Return the (x, y) coordinate for the center point of the cell that contains the specified text.  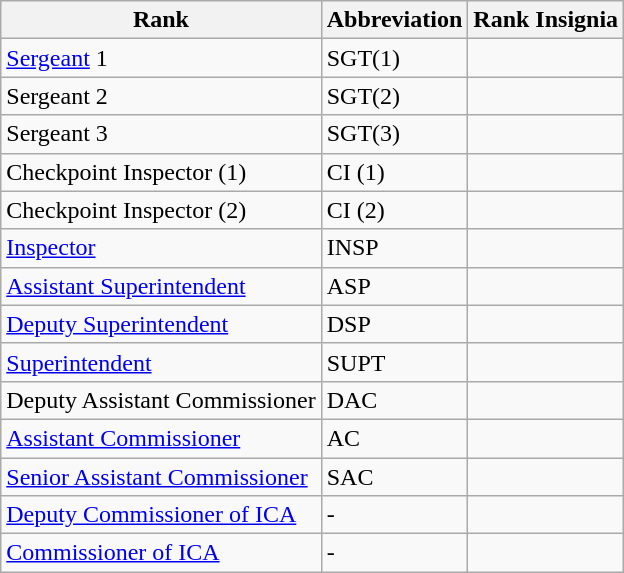
Deputy Superintendent (161, 324)
Sergeant 2 (161, 96)
Rank Insignia (546, 20)
Assistant Superintendent (161, 286)
Assistant Commissioner (161, 438)
DAC (394, 400)
ASP (394, 286)
Deputy Commissioner of ICA (161, 515)
DSP (394, 324)
Rank (161, 20)
SAC (394, 477)
Checkpoint Inspector (2) (161, 210)
Sergeant 1 (161, 58)
SGT(3) (394, 134)
SGT(1) (394, 58)
Abbreviation (394, 20)
SUPT (394, 362)
Sergeant 3 (161, 134)
Senior Assistant Commissioner (161, 477)
Deputy Assistant Commissioner (161, 400)
CI (2) (394, 210)
Checkpoint Inspector (1) (161, 172)
AC (394, 438)
Superintendent (161, 362)
INSP (394, 248)
CI (1) (394, 172)
Inspector (161, 248)
SGT(2) (394, 96)
Commissioner of ICA (161, 553)
